Search for the cell housing the specified text and yield its [X, Y] center coordinate. 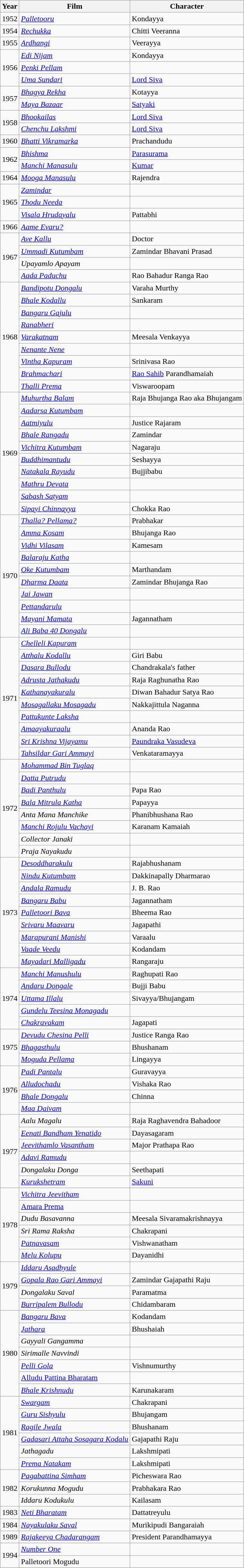
Chelleli Kapuram [75, 643]
Bheema Rao [187, 912]
Upayamlo Apayam [75, 263]
Vintha Kapuram [75, 362]
Papayya [187, 802]
1964 [10, 178]
Badi Panthulu [75, 790]
Gajapathi Raju [187, 1439]
Jathara [75, 1329]
Meesala Venkayya [187, 337]
Burripalem Bullodu [75, 1304]
1980 [10, 1353]
Aalu Magalu [75, 1121]
Bhale Krishnudu [75, 1390]
Amara Prema [75, 1206]
Jathagadu [75, 1451]
Bujjibabu [187, 472]
1982 [10, 1488]
Seshayya [187, 459]
Bala Mitrula Katha [75, 802]
Marapurani Manishi [75, 937]
Iddaru Asadhyule [75, 1268]
Oke Kutumbam [75, 570]
Sipayi Chinnayya [75, 508]
Dongalaku Saval [75, 1292]
Chenchu Lakshmi [75, 129]
1978 [10, 1225]
Rao Bahadur Ranga Rao [187, 276]
1968 [10, 337]
Swargam [75, 1402]
Ali Baba 40 Dongalu [75, 631]
Bhale Dongalu [75, 1096]
Raghupati Rao [187, 974]
Amaayakuraalu [75, 729]
Balaraju Katha [75, 558]
Palletooru [75, 19]
Gayyali Gangamma [75, 1341]
Raja Bhujanga Rao aka Bhujangam [187, 398]
1975 [10, 1047]
Sivayya/Bhujangam [187, 998]
1973 [10, 912]
Year [10, 6]
Jagapati [187, 1023]
Ragile Jwala [75, 1427]
Aada Paduchu [75, 276]
Alludochadu [75, 1084]
Srivaru Maavaru [75, 925]
Prabhakar [187, 521]
Bhale Kodallu [75, 300]
Parasurama [187, 153]
Desoddharakulu [75, 863]
Neti Bharatam [75, 1512]
Uma Sundari [75, 80]
Vaade Veedu [75, 949]
Bandipotu Dongalu [75, 288]
Dattatreyulu [187, 1512]
Edi Nijam [75, 55]
Amma Kosam [75, 533]
Jagapathi [187, 925]
Jeevithamlo Vasantham [75, 1145]
Diwan Bahadur Satya Rao [187, 692]
Natakala Rayudu [75, 472]
1972 [10, 808]
Manchi Manasulu [75, 166]
Maya Bazaar [75, 104]
Dharma Daata [75, 582]
1983 [10, 1512]
1960 [10, 141]
Vishaka Rao [187, 1084]
Gadasari Attaha Sosagara Kodalu [75, 1439]
Adavi Ramudu [75, 1158]
Kotayya [187, 92]
Andaru Dongale [75, 986]
Ummadi Kutumbam [75, 251]
Paramatma [187, 1292]
Palletoori Bava [75, 912]
1976 [10, 1090]
Kumar [187, 166]
Kailasam [187, 1500]
1979 [10, 1286]
1967 [10, 257]
Nagaraju [187, 447]
Uttama Illalu [75, 998]
1994 [10, 1555]
Sakuni [187, 1182]
Bangaru Gajulu [75, 312]
Varaha Murthy [187, 288]
Bhishma [75, 153]
Bhujangam [187, 1415]
Mayadari Malligadu [75, 962]
Vidhi Vilasam [75, 545]
Pettandarulu [75, 606]
Rangaraju [187, 962]
Ranabheri [75, 325]
1958 [10, 123]
1977 [10, 1151]
Alludu Pattina Bharatam [75, 1378]
Nenante Nene [75, 349]
1970 [10, 576]
Pelli Gola [75, 1366]
Pattukunte Laksha [75, 716]
Meesala Sivaramakrishnayya [187, 1219]
Rao Sahib Parandhamaiah [187, 374]
Andala Ramudu [75, 888]
Guravayya [187, 1072]
Number One [75, 1549]
Kurukshetram [75, 1182]
Karunakaram [187, 1390]
Nayakulaku Saval [75, 1525]
Prachandudu [187, 141]
Murikipudi Bangaraiah [187, 1525]
Buddhimantudu [75, 459]
Bhushaiah [187, 1329]
Anta Mana Manchike [75, 815]
1981 [10, 1433]
Praja Nayakudu [75, 851]
Bujji Babu [187, 986]
Dongalaku Donga [75, 1170]
Sri Krishna Vijayamu [75, 741]
Vishnumurthy [187, 1366]
Varakatnam [75, 337]
Dayanidhi [187, 1255]
Atthalu Kodallu [75, 655]
Character [187, 6]
Chinna [187, 1096]
Bhujanga Rao [187, 533]
Collector Janaki [75, 839]
Raja Raghunatha Rao [187, 680]
Film [75, 6]
1962 [10, 160]
Zamindar Gajapathi Raju [187, 1280]
Manchi Manushulu [75, 974]
Nakkajittula Naganna [187, 704]
Eenati Bandham Yenatido [75, 1133]
Palletoori Mogudu [75, 1562]
Mayani Mamata [75, 619]
Karanam Kamaiah [187, 827]
Dasara Bullodu [75, 668]
1984 [10, 1525]
Justice Ranga Rao [187, 1035]
President Parandhamayya [187, 1537]
Mosagallaku Mosagadu [75, 704]
Rajendra [187, 178]
Sri Rama Raksha [75, 1231]
Bhagya Rekha [75, 92]
Padi Pantalu [75, 1072]
Pattabhi [187, 215]
Venkataramayya [187, 753]
Bangaru Babu [75, 900]
Rechukka [75, 31]
Jai Jawan [75, 594]
Seethapati [187, 1170]
1955 [10, 43]
Bangaru Bava [75, 1316]
Muhurtha Balam [75, 398]
Justice Rajaram [187, 423]
Satyaki [187, 104]
Adrusta Jathakudu [75, 680]
Patnavasam [75, 1243]
Gundelu Teesina Monagadu [75, 1010]
Bhatti Vikramarka [75, 141]
Varaalu [187, 937]
Picheswara Rao [187, 1476]
Aadarsa Kutumbam [75, 410]
Viswaroopam [187, 386]
Major Prathapa Rao [187, 1145]
Papa Rao [187, 790]
Dakkinapally Dharmarao [187, 876]
1989 [10, 1537]
Nindu Kutumbam [75, 876]
Pagabattina Simham [75, 1476]
Aame Evaru? [75, 227]
Vishwanatham [187, 1243]
Chidambaram [187, 1304]
Veerayya [187, 43]
Thalla? Pellama? [75, 521]
Sirimalle Navvindi [75, 1353]
Rajabhushanam [187, 863]
Brahmachari [75, 374]
Visala Hrudayalu [75, 215]
Aatmiyulu [75, 423]
Manchi Rojulu Vachayi [75, 827]
Moguda Pellama [75, 1059]
Zamindar Bhujanga Rao [187, 582]
Ave Kallu [75, 239]
1954 [10, 31]
Doctor [187, 239]
Chakravakam [75, 1023]
Gopala Rao Gari Ammayi [75, 1280]
1965 [10, 202]
Srinivasa Rao [187, 362]
1966 [10, 227]
Prabhakara Rao [187, 1488]
Thalli Prema [75, 386]
Giri Babu [187, 655]
Mooga Manasulu [75, 178]
Bhagasthulu [75, 1047]
Rajakeeya Chadarangam [75, 1537]
Mathru Devata [75, 484]
Iddaru Kodukulu [75, 1500]
Lingayya [187, 1059]
Tahsildar Gari Ammayi [75, 753]
Bhale Rangadu [75, 435]
Vichitra Jeevitham [75, 1194]
Bhookailas [75, 116]
Prema Natakam [75, 1463]
1957 [10, 98]
Chandrakala's father [187, 668]
1974 [10, 998]
1969 [10, 454]
Vichitra Kutumbam [75, 447]
Phanibhushana Rao [187, 815]
Thodu Needa [75, 202]
1952 [10, 19]
Ardhangi [75, 43]
Datta Putrudu [75, 778]
Paundraka Vasudeva [187, 741]
1971 [10, 698]
Melu Kolupu [75, 1255]
Dayasagaram [187, 1133]
Mohammad Bin Tuglaq [75, 766]
Kamesam [187, 545]
Zamindar Bhavani Prasad [187, 251]
Sankaram [187, 300]
Raja Raghavendra Bahadoor [187, 1121]
Devudu Chesina Pelli [75, 1035]
1956 [10, 68]
J. B. Rao [187, 888]
Chokka Rao [187, 508]
Ananda Rao [187, 729]
Guru Sishyulu [75, 1415]
Sabash Satyam [75, 496]
Marthandam [187, 570]
Chitti Veeranna [187, 31]
Kathanayakuralu [75, 692]
Maa Daivam [75, 1108]
Dudu Basavanna [75, 1219]
Penki Pellam [75, 68]
Korukunna Mogudu [75, 1488]
